Search for the cell housing the specified text and yield its (X, Y) center coordinate. 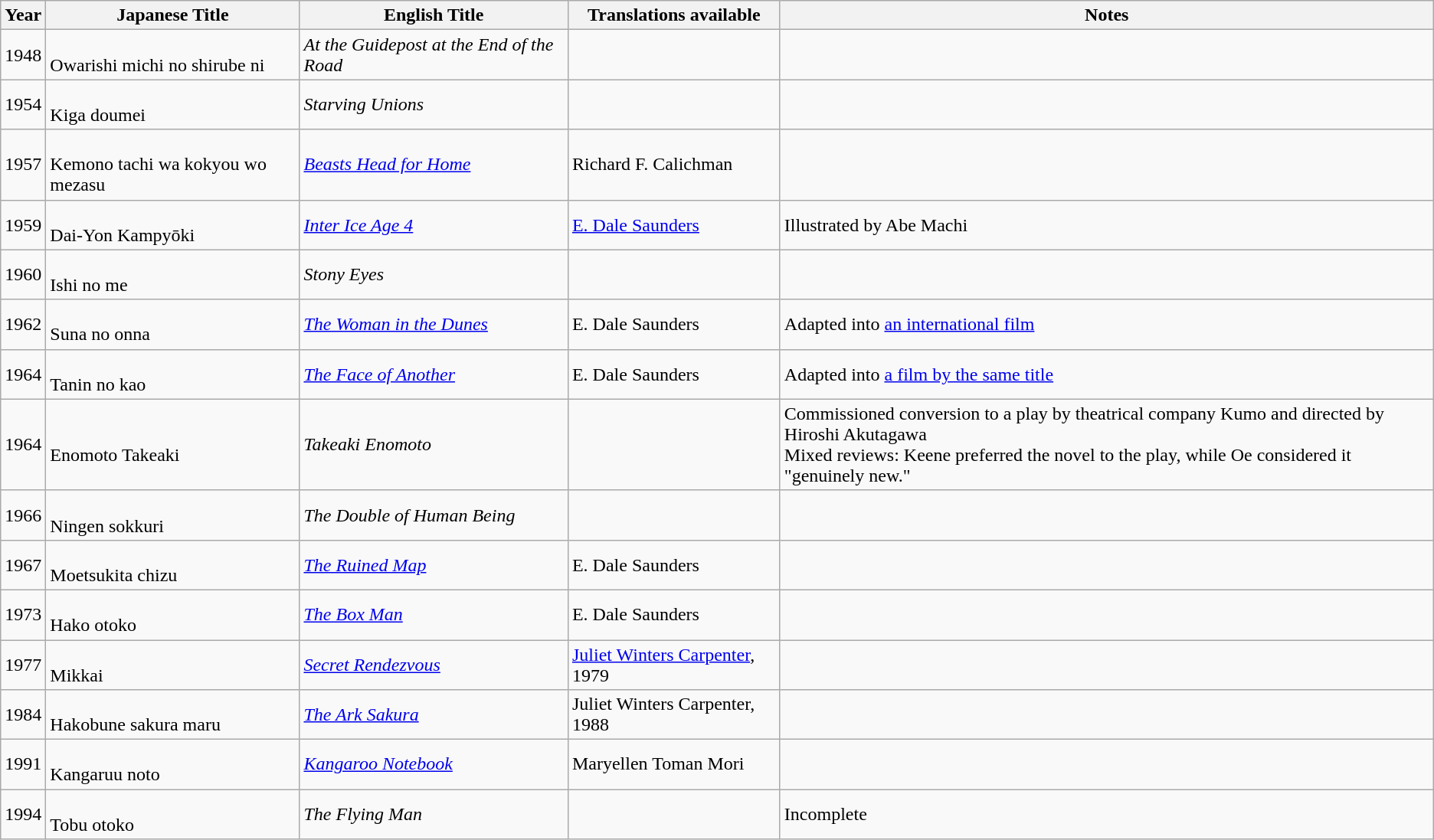
Kiga doumei (173, 104)
Starving Unions (434, 104)
Maryellen Toman Mori (674, 764)
Moetsukita chizu (173, 565)
1954 (23, 104)
Juliet Winters Carpenter, 1979 (674, 665)
The Ark Sakura (434, 715)
Adapted into a film by the same title (1106, 374)
Year (23, 15)
1984 (23, 715)
1962 (23, 325)
1966 (23, 515)
Juliet Winters Carpenter, 1988 (674, 715)
Mikkai (173, 665)
At the Guidepost at the End of the Road (434, 55)
Notes (1106, 15)
Kangaroo Notebook (434, 764)
Kangaruu noto (173, 764)
Tanin no kao (173, 374)
Stony Eyes (434, 274)
Adapted into an international film (1106, 325)
1960 (23, 274)
English Title (434, 15)
Hakobune sakura maru (173, 715)
1967 (23, 565)
Secret Rendezvous (434, 665)
Takeaki Enomoto (434, 444)
The Face of Another (434, 374)
The Box Man (434, 614)
Dai-Yon Kampyōki (173, 225)
Beasts Head for Home (434, 165)
Inter Ice Age 4 (434, 225)
1957 (23, 165)
Owarishi michi no shirube ni (173, 55)
The Ruined Map (434, 565)
Enomoto Takeaki (173, 444)
Ningen sokkuri (173, 515)
1959 (23, 225)
Suna no onna (173, 325)
Ishi no me (173, 274)
The Flying Man (434, 815)
The Double of Human Being (434, 515)
Illustrated by Abe Machi (1106, 225)
The Woman in the Dunes (434, 325)
1948 (23, 55)
1977 (23, 665)
Translations available (674, 15)
1994 (23, 815)
Japanese Title (173, 15)
Richard F. Calichman (674, 165)
Kemono tachi wa kokyou wo mezasu (173, 165)
Incomplete (1106, 815)
Tobu otoko (173, 815)
1991 (23, 764)
1973 (23, 614)
Hako otoko (173, 614)
